Return (X, Y) of the center of cell containing provided text 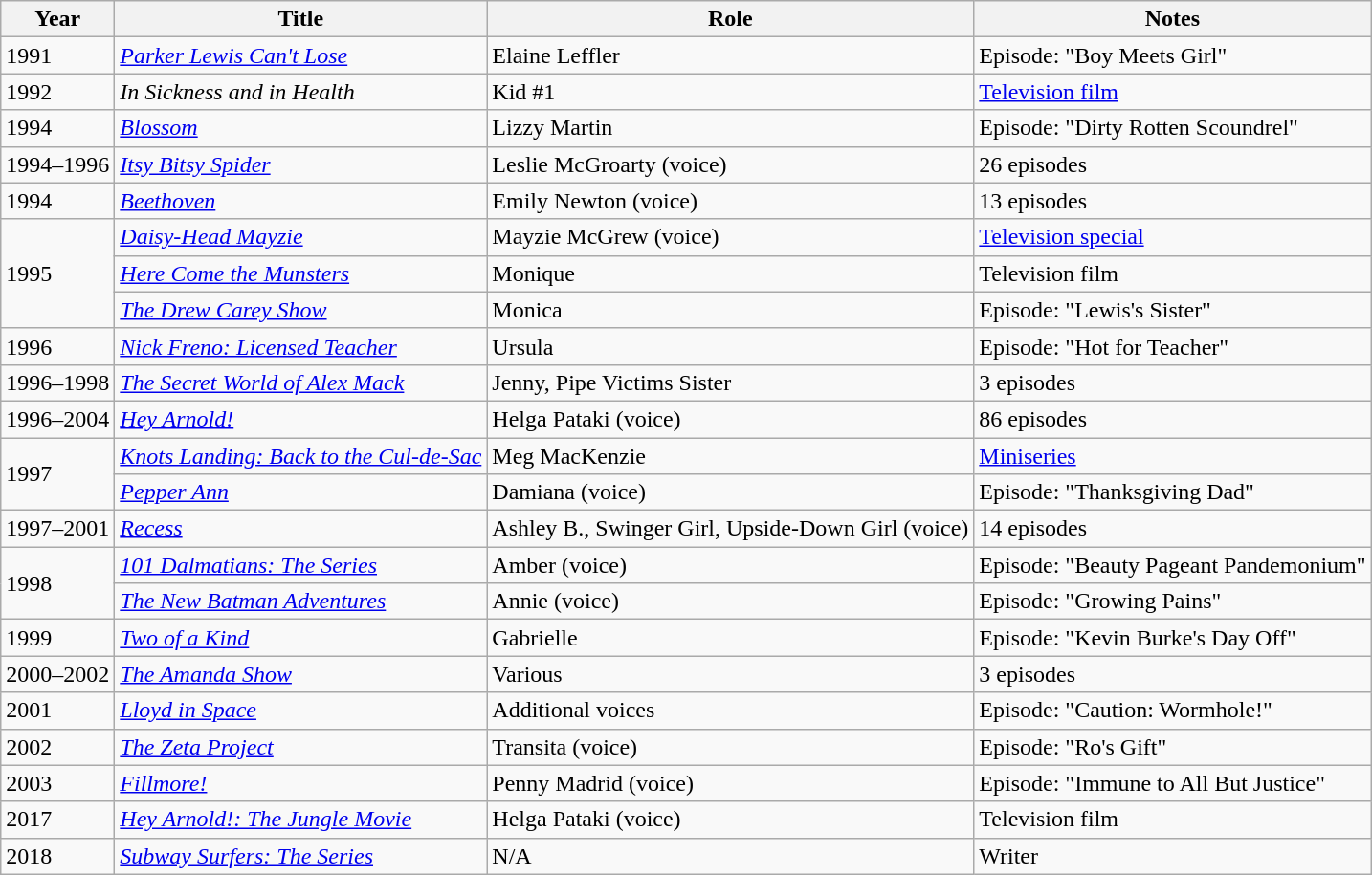
Elaine Leffler (731, 55)
2003 (57, 783)
Monica (731, 310)
The Secret World of Alex Mack (300, 383)
Additional voices (731, 711)
Lizzy Martin (731, 128)
1994–1996 (57, 164)
1996–1998 (57, 383)
1991 (57, 55)
Episode: "Boy Meets Girl" (1173, 55)
Blossom (300, 128)
13 episodes (1173, 201)
Fillmore! (300, 783)
Pepper Ann (300, 492)
Episode: "Dirty Rotten Scoundrel" (1173, 128)
Episode: "Immune to All But Justice" (1173, 783)
2001 (57, 711)
Damiana (voice) (731, 492)
Annie (voice) (731, 602)
Transita (voice) (731, 747)
Monique (731, 273)
Television special (1173, 237)
Role (731, 19)
2017 (57, 820)
Recess (300, 529)
Episode: "Beauty Pageant Pandemonium" (1173, 565)
Writer (1173, 856)
Hey Arnold! (300, 419)
1999 (57, 638)
Lloyd in Space (300, 711)
Knots Landing: Back to the Cul-de-Sac (300, 456)
Amber (voice) (731, 565)
1992 (57, 92)
Episode: "Growing Pains" (1173, 602)
The Amanda Show (300, 674)
Beethoven (300, 201)
1995 (57, 273)
Meg MacKenzie (731, 456)
Episode: "Lewis's Sister" (1173, 310)
Mayzie McGrew (voice) (731, 237)
Subway Surfers: The Series (300, 856)
Gabrielle (731, 638)
2018 (57, 856)
Episode: "Caution: Wormhole!" (1173, 711)
Daisy-Head Mayzie (300, 237)
Parker Lewis Can't Lose (300, 55)
Ursula (731, 346)
Penny Madrid (voice) (731, 783)
2002 (57, 747)
Year (57, 19)
Ashley B., Swinger Girl, Upside-Down Girl (voice) (731, 529)
In Sickness and in Health (300, 92)
Itsy Bitsy Spider (300, 164)
Episode: "Hot for Teacher" (1173, 346)
86 episodes (1173, 419)
Notes (1173, 19)
Leslie McGroarty (voice) (731, 164)
Two of a Kind (300, 638)
Here Come the Munsters (300, 273)
Jenny, Pipe Victims Sister (731, 383)
1996 (57, 346)
2000–2002 (57, 674)
26 episodes (1173, 164)
The Zeta Project (300, 747)
1996–2004 (57, 419)
Episode: "Ro's Gift" (1173, 747)
Miniseries (1173, 456)
The Drew Carey Show (300, 310)
101 Dalmatians: The Series (300, 565)
Hey Arnold!: The Jungle Movie (300, 820)
1997 (57, 474)
1998 (57, 583)
Various (731, 674)
14 episodes (1173, 529)
Title (300, 19)
Kid #1 (731, 92)
Episode: "Kevin Burke's Day Off" (1173, 638)
N/A (731, 856)
Episode: "Thanksgiving Dad" (1173, 492)
Emily Newton (voice) (731, 201)
The New Batman Adventures (300, 602)
1997–2001 (57, 529)
Nick Freno: Licensed Teacher (300, 346)
